Find where the given text appears and provide that cell's center as (x, y) coordinate. 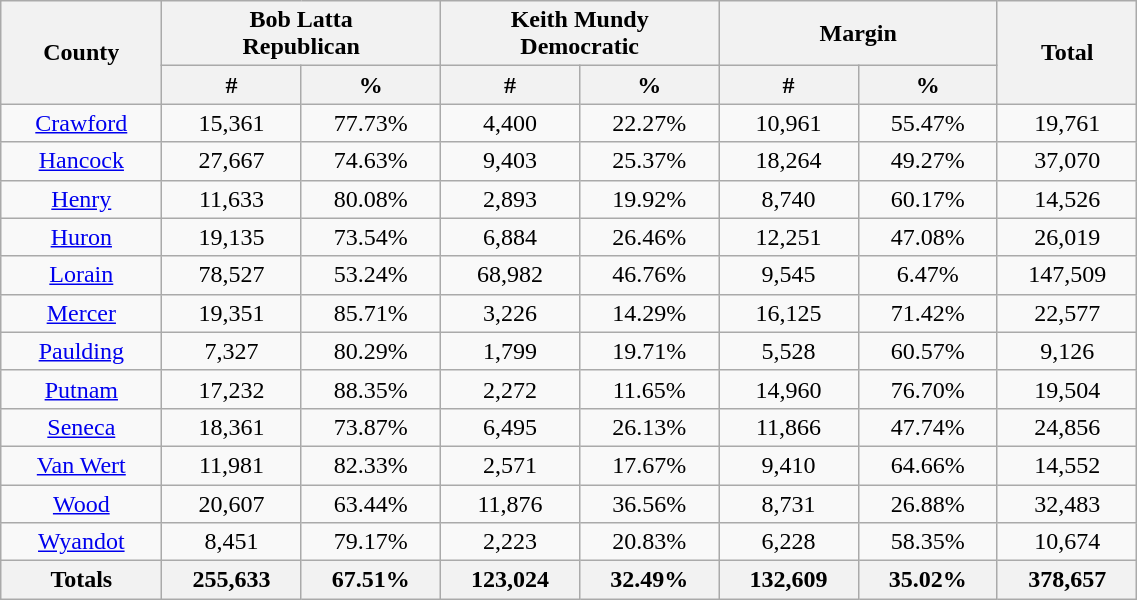
36.56% (650, 503)
71.42% (928, 313)
9,126 (1066, 351)
123,024 (510, 580)
47.74% (928, 427)
11,866 (788, 427)
1,799 (510, 351)
Bob LattaRepublican (302, 34)
25.37% (650, 161)
Totals (82, 580)
147,509 (1066, 275)
11,876 (510, 503)
8,451 (232, 542)
74.63% (370, 161)
49.27% (928, 161)
County (82, 52)
46.76% (650, 275)
19,351 (232, 313)
11,633 (232, 199)
80.08% (370, 199)
60.17% (928, 199)
Huron (82, 237)
67.51% (370, 580)
Paulding (82, 351)
Total (1066, 52)
Mercer (82, 313)
Keith MundyDemocratic (580, 34)
Putnam (82, 389)
37,070 (1066, 161)
2,272 (510, 389)
24,856 (1066, 427)
6,228 (788, 542)
78,527 (232, 275)
255,633 (232, 580)
55.47% (928, 123)
19,761 (1066, 123)
Wyandot (82, 542)
Lorain (82, 275)
2,223 (510, 542)
8,740 (788, 199)
19.92% (650, 199)
9,410 (788, 465)
77.73% (370, 123)
4,400 (510, 123)
Hancock (82, 161)
16,125 (788, 313)
35.02% (928, 580)
19,504 (1066, 389)
22,577 (1066, 313)
Crawford (82, 123)
17,232 (232, 389)
Wood (82, 503)
2,893 (510, 199)
64.66% (928, 465)
73.54% (370, 237)
19.71% (650, 351)
11.65% (650, 389)
68,982 (510, 275)
22.27% (650, 123)
14,960 (788, 389)
8,731 (788, 503)
Henry (82, 199)
10,674 (1066, 542)
18,361 (232, 427)
82.33% (370, 465)
26.88% (928, 503)
6,884 (510, 237)
26.46% (650, 237)
18,264 (788, 161)
9,545 (788, 275)
14.29% (650, 313)
47.08% (928, 237)
9,403 (510, 161)
73.87% (370, 427)
53.24% (370, 275)
85.71% (370, 313)
6.47% (928, 275)
26.13% (650, 427)
Van Wert (82, 465)
60.57% (928, 351)
14,526 (1066, 199)
2,571 (510, 465)
3,226 (510, 313)
19,135 (232, 237)
7,327 (232, 351)
Margin (858, 34)
76.70% (928, 389)
88.35% (370, 389)
79.17% (370, 542)
20,607 (232, 503)
6,495 (510, 427)
12,251 (788, 237)
32.49% (650, 580)
32,483 (1066, 503)
17.67% (650, 465)
63.44% (370, 503)
11,981 (232, 465)
132,609 (788, 580)
58.35% (928, 542)
378,657 (1066, 580)
Seneca (82, 427)
10,961 (788, 123)
27,667 (232, 161)
26,019 (1066, 237)
80.29% (370, 351)
14,552 (1066, 465)
5,528 (788, 351)
20.83% (650, 542)
15,361 (232, 123)
